Search for the cell housing the specified text and yield its [X, Y] center coordinate. 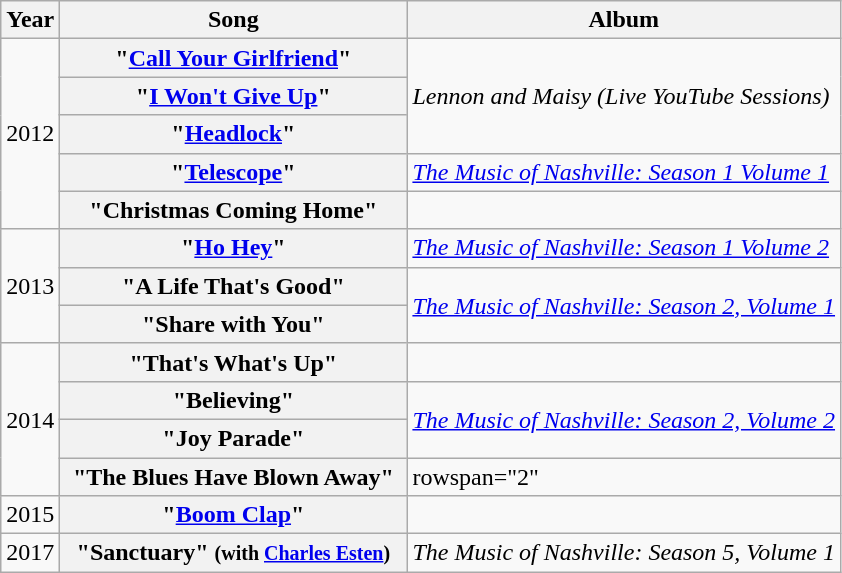
"I Won't Give Up" [234, 96]
"Christmas Coming Home" [234, 210]
"Believing" [234, 400]
2013 [30, 286]
Song [234, 20]
rowspan="2" [624, 477]
"Sanctuary" (with Charles Esten) [234, 553]
2014 [30, 419]
2015 [30, 515]
"Ho Hey" [234, 248]
"That's What's Up" [234, 362]
"Joy Parade" [234, 438]
"Headlock" [234, 134]
2017 [30, 553]
"The Blues Have Blown Away" [234, 477]
The Music of Nashville: Season 2, Volume 2 [624, 419]
2012 [30, 134]
"Share with You" [234, 324]
Album [624, 20]
The Music of Nashville: Season 1 Volume 2 [624, 248]
"Boom Clap" [234, 515]
"Telescope" [234, 172]
The Music of Nashville: Season 2, Volume 1 [624, 305]
"Call Your Girlfriend" [234, 58]
The Music of Nashville: Season 1 Volume 1 [624, 172]
The Music of Nashville: Season 5, Volume 1 [624, 553]
Lennon and Maisy (Live YouTube Sessions) [624, 96]
Year [30, 20]
"A Life That's Good" [234, 286]
